From the cell containing the given text, extract its center point as [X, Y] coordinate. 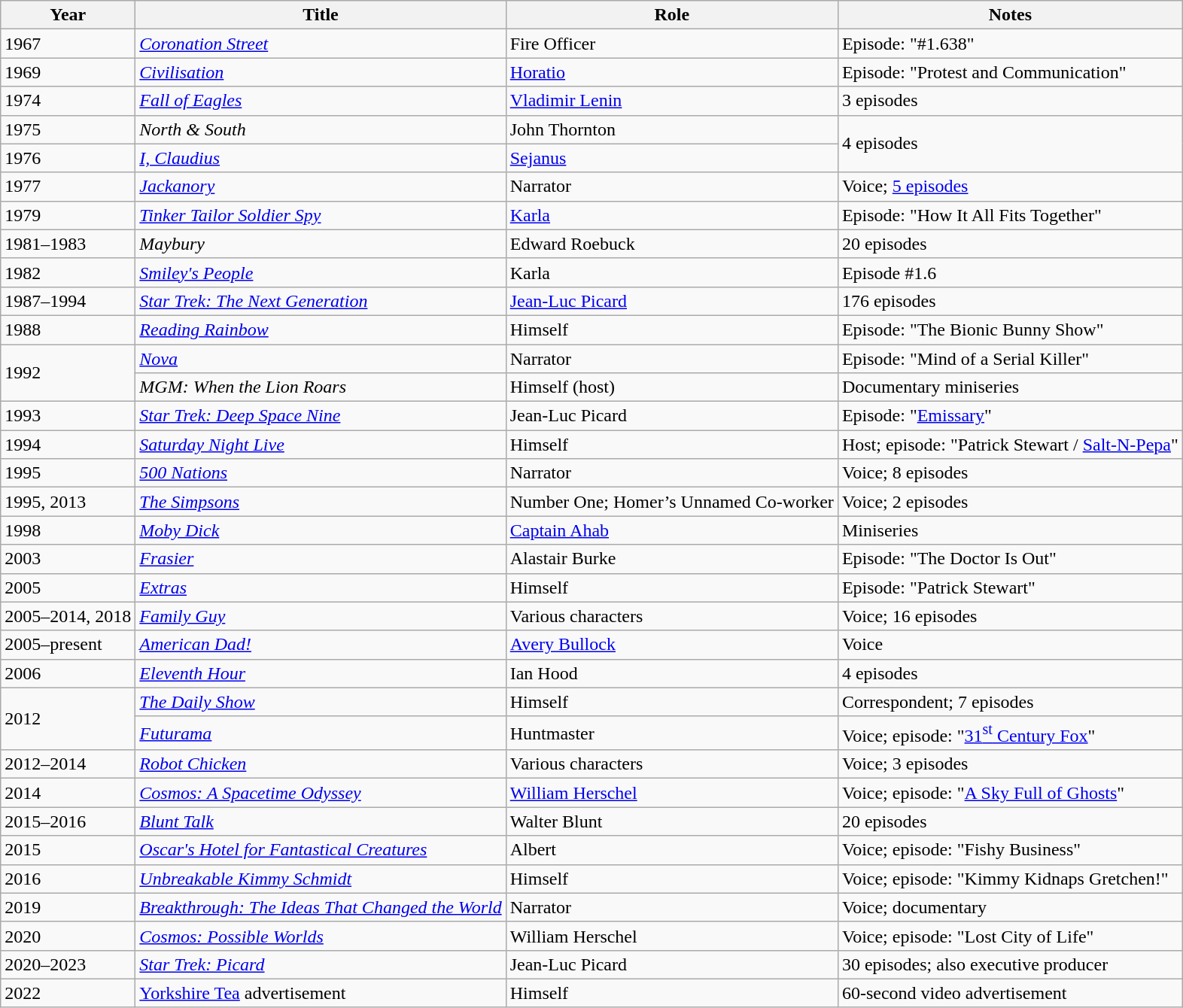
Smiley's People [321, 272]
1993 [68, 416]
Episode: "Patrick Stewart" [1010, 587]
Voice; 2 episodes [1010, 502]
Huntmaster [671, 733]
Alastair Burke [671, 559]
John Thornton [671, 129]
2014 [68, 793]
Episode: "#1.638" [1010, 44]
Notes [1010, 15]
Voice; episode: "Fishy Business" [1010, 850]
Voice; episode: "Lost City of Life" [1010, 936]
Episode #1.6 [1010, 272]
Documentary miniseries [1010, 387]
Correspondent; 7 episodes [1010, 702]
1995, 2013 [68, 502]
Cosmos: A Spacetime Odyssey [321, 793]
Eleventh Hour [321, 673]
2020–2023 [68, 964]
Star Trek: Deep Space Nine [321, 416]
I, Claudius [321, 158]
1969 [68, 72]
Avery Bullock [671, 645]
1977 [68, 187]
Episode: "Mind of a Serial Killer" [1010, 359]
Voice; 8 episodes [1010, 473]
2012–2014 [68, 764]
Civilisation [321, 72]
Frasier [321, 559]
Horatio [671, 72]
60-second video advertisement [1010, 993]
500 Nations [321, 473]
Oscar's Hotel for Fantastical Creatures [321, 850]
American Dad! [321, 645]
Captain Ahab [671, 530]
Title [321, 15]
Episode: "How It All Fits Together" [1010, 215]
2005–present [68, 645]
Voice; episode: "Kimmy Kidnaps Gretchen!" [1010, 879]
1992 [68, 373]
Family Guy [321, 616]
Albert [671, 850]
Episode: "The Doctor Is Out" [1010, 559]
Episode: "The Bionic Bunny Show" [1010, 329]
Vladimir Lenin [671, 101]
1994 [68, 445]
1982 [68, 272]
Jackanory [321, 187]
2005 [68, 587]
Saturday Night Live [321, 445]
Voice [1010, 645]
Voice; episode: "31st Century Fox" [1010, 733]
Star Trek: The Next Generation [321, 301]
Sejanus [671, 158]
1995 [68, 473]
176 episodes [1010, 301]
3 episodes [1010, 101]
Fall of Eagles [321, 101]
The Simpsons [321, 502]
The Daily Show [321, 702]
Maybury [321, 244]
Walter Blunt [671, 821]
Episode: "Emissary" [1010, 416]
Cosmos: Possible Worlds [321, 936]
Himself (host) [671, 387]
2005–2014, 2018 [68, 616]
Extras [321, 587]
Miniseries [1010, 530]
30 episodes; also executive producer [1010, 964]
1987–1994 [68, 301]
Unbreakable Kimmy Schmidt [321, 879]
Breakthrough: The Ideas That Changed the World [321, 907]
Ian Hood [671, 673]
1967 [68, 44]
Edward Roebuck [671, 244]
MGM: When the Lion Roars [321, 387]
Voice; documentary [1010, 907]
2015 [68, 850]
Reading Rainbow [321, 329]
1988 [68, 329]
Futurama [321, 733]
Voice; 3 episodes [1010, 764]
Moby Dick [321, 530]
Blunt Talk [321, 821]
Number One; Homer’s Unnamed Co-worker [671, 502]
Robot Chicken [321, 764]
2015–2016 [68, 821]
Star Trek: Picard [321, 964]
2016 [68, 879]
North & South [321, 129]
Nova [321, 359]
2019 [68, 907]
1976 [68, 158]
Year [68, 15]
1998 [68, 530]
Voice; episode: "A Sky Full of Ghosts" [1010, 793]
Yorkshire Tea advertisement [321, 993]
2006 [68, 673]
Episode: "Protest and Communication" [1010, 72]
1981–1983 [68, 244]
Tinker Tailor Soldier Spy [321, 215]
2012 [68, 719]
Role [671, 15]
1975 [68, 129]
2003 [68, 559]
2022 [68, 993]
2020 [68, 936]
Fire Officer [671, 44]
Voice; 5 episodes [1010, 187]
Host; episode: "Patrick Stewart / Salt-N-Pepa" [1010, 445]
1974 [68, 101]
Voice; 16 episodes [1010, 616]
1979 [68, 215]
Coronation Street [321, 44]
